Find where the given text appears and provide that cell's center as [x, y] coordinate. 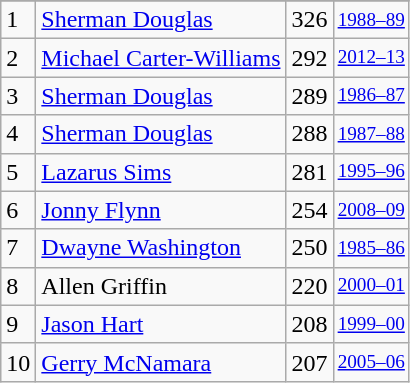
10 [18, 362]
7 [18, 248]
Dwayne Washington [161, 248]
289 [310, 96]
220 [310, 286]
2012–13 [371, 58]
Gerry McNamara [161, 362]
254 [310, 210]
6 [18, 210]
Jonny Flynn [161, 210]
1999–00 [371, 324]
207 [310, 362]
Allen Griffin [161, 286]
1988–89 [371, 20]
8 [18, 286]
Jason Hart [161, 324]
3 [18, 96]
Lazarus Sims [161, 172]
2000–01 [371, 286]
1985–86 [371, 248]
208 [310, 324]
1987–88 [371, 134]
1986–87 [371, 96]
288 [310, 134]
2 [18, 58]
326 [310, 20]
9 [18, 324]
1995–96 [371, 172]
281 [310, 172]
2008–09 [371, 210]
2005–06 [371, 362]
292 [310, 58]
4 [18, 134]
5 [18, 172]
Michael Carter-Williams [161, 58]
1 [18, 20]
250 [310, 248]
